From the cell containing the given text, extract its center point as [X, Y] coordinate. 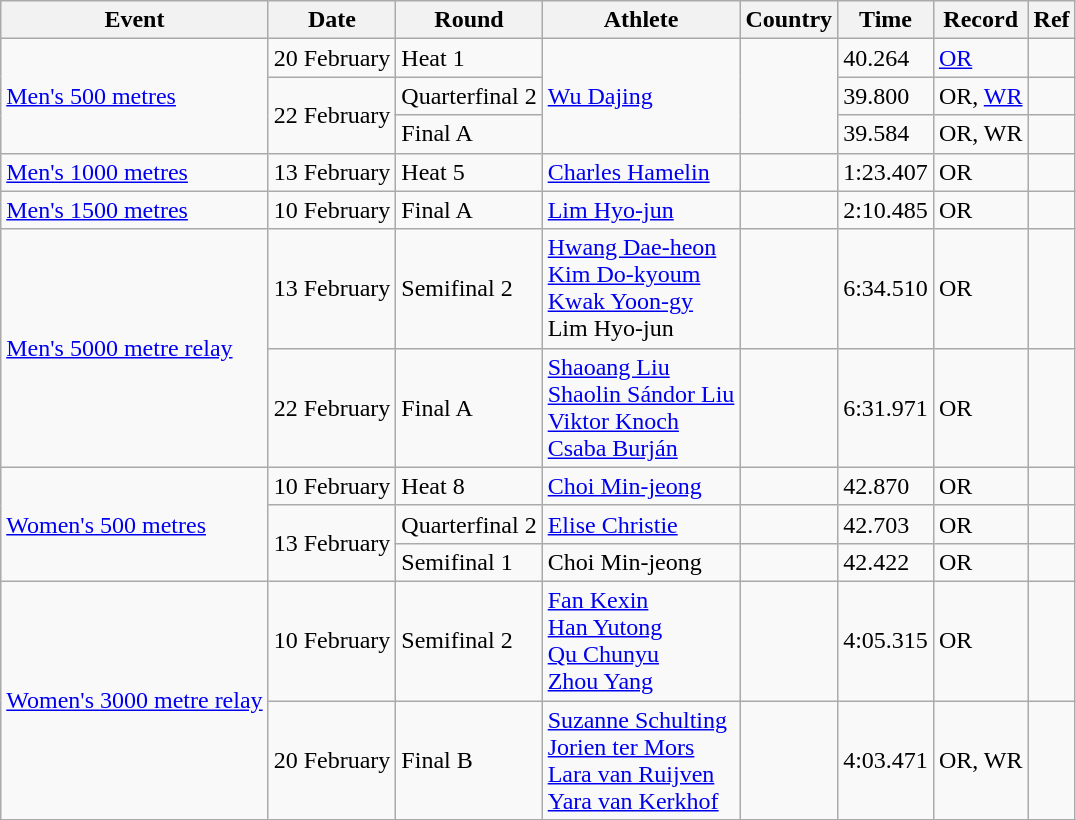
Lim Hyo-jun [641, 210]
Event [134, 20]
Charles Hamelin [641, 172]
6:34.510 [886, 288]
Ref [1052, 20]
42.870 [886, 486]
Country [789, 20]
Hwang Dae-heonKim Do-kyoumKwak Yoon-gyLim Hyo-jun [641, 288]
1:23.407 [886, 172]
2:10.485 [886, 210]
Heat 1 [469, 58]
Suzanne SchultingJorien ter MorsLara van RuijvenYara van Kerkhof [641, 760]
Men's 1500 metres [134, 210]
Round [469, 20]
Heat 8 [469, 486]
39.800 [886, 96]
Men's 5000 metre relay [134, 348]
Date [332, 20]
40.264 [886, 58]
Fan KexinHan YutongQu ChunyuZhou Yang [641, 640]
42.703 [886, 524]
Men's 500 metres [134, 96]
4:05.315 [886, 640]
Elise Christie [641, 524]
42.422 [886, 562]
Shaoang LiuShaolin Sándor LiuViktor KnochCsaba Burján [641, 408]
39.584 [886, 134]
Record [980, 20]
Women's 500 metres [134, 524]
4:03.471 [886, 760]
Athlete [641, 20]
6:31.971 [886, 408]
Men's 1000 metres [134, 172]
Women's 3000 metre relay [134, 700]
Semifinal 1 [469, 562]
Time [886, 20]
Final B [469, 760]
Heat 5 [469, 172]
Wu Dajing [641, 96]
